Extract the [x, y] coordinate from the center of the cell holding the provided text.  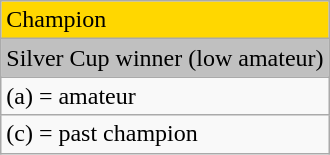
Champion [165, 20]
(c) = past champion [165, 134]
(a) = amateur [165, 96]
Silver Cup winner (low amateur) [165, 58]
